Determine the [x, y] coordinate at the center of the cell enclosing the given text.  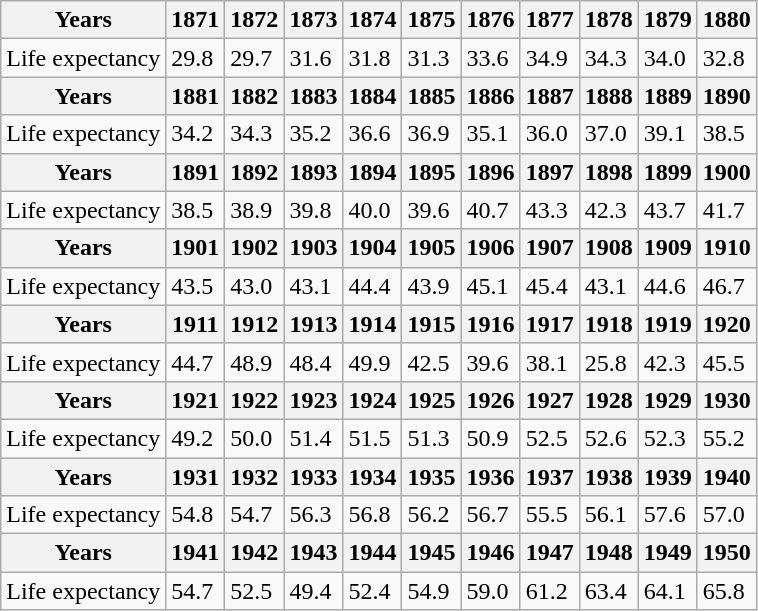
55.5 [550, 515]
29.7 [254, 58]
1885 [432, 96]
32.8 [726, 58]
1909 [668, 248]
33.6 [490, 58]
41.7 [726, 210]
50.9 [490, 438]
40.0 [372, 210]
1877 [550, 20]
1871 [196, 20]
1886 [490, 96]
1905 [432, 248]
59.0 [490, 591]
29.8 [196, 58]
51.5 [372, 438]
49.4 [314, 591]
1930 [726, 400]
1944 [372, 553]
1904 [372, 248]
54.8 [196, 515]
31.3 [432, 58]
49.9 [372, 362]
1945 [432, 553]
1900 [726, 172]
1919 [668, 324]
39.1 [668, 134]
1884 [372, 96]
50.0 [254, 438]
1917 [550, 324]
1872 [254, 20]
1937 [550, 477]
1882 [254, 96]
65.8 [726, 591]
31.6 [314, 58]
1920 [726, 324]
1923 [314, 400]
37.0 [608, 134]
1938 [608, 477]
1914 [372, 324]
1939 [668, 477]
56.3 [314, 515]
1903 [314, 248]
40.7 [490, 210]
1916 [490, 324]
1876 [490, 20]
1927 [550, 400]
38.9 [254, 210]
42.5 [432, 362]
61.2 [550, 591]
36.9 [432, 134]
1932 [254, 477]
52.4 [372, 591]
1949 [668, 553]
1936 [490, 477]
43.7 [668, 210]
1878 [608, 20]
1935 [432, 477]
1931 [196, 477]
34.9 [550, 58]
1901 [196, 248]
43.9 [432, 286]
1893 [314, 172]
1906 [490, 248]
57.6 [668, 515]
1874 [372, 20]
46.7 [726, 286]
43.5 [196, 286]
1895 [432, 172]
1891 [196, 172]
36.6 [372, 134]
1943 [314, 553]
1873 [314, 20]
48.9 [254, 362]
63.4 [608, 591]
56.8 [372, 515]
1912 [254, 324]
48.4 [314, 362]
56.7 [490, 515]
34.0 [668, 58]
1887 [550, 96]
1898 [608, 172]
45.5 [726, 362]
1926 [490, 400]
44.7 [196, 362]
51.3 [432, 438]
34.2 [196, 134]
1910 [726, 248]
44.4 [372, 286]
1907 [550, 248]
1890 [726, 96]
39.8 [314, 210]
45.4 [550, 286]
57.0 [726, 515]
35.1 [490, 134]
1899 [668, 172]
1948 [608, 553]
1913 [314, 324]
1950 [726, 553]
1908 [608, 248]
43.3 [550, 210]
1897 [550, 172]
1894 [372, 172]
43.0 [254, 286]
1925 [432, 400]
44.6 [668, 286]
1941 [196, 553]
1924 [372, 400]
1881 [196, 96]
56.2 [432, 515]
1933 [314, 477]
35.2 [314, 134]
1946 [490, 553]
1942 [254, 553]
1896 [490, 172]
1940 [726, 477]
1889 [668, 96]
1947 [550, 553]
1921 [196, 400]
45.1 [490, 286]
1934 [372, 477]
1888 [608, 96]
51.4 [314, 438]
49.2 [196, 438]
54.9 [432, 591]
1922 [254, 400]
1883 [314, 96]
1892 [254, 172]
56.1 [608, 515]
1875 [432, 20]
1928 [608, 400]
38.1 [550, 362]
52.3 [668, 438]
1915 [432, 324]
1911 [196, 324]
1918 [608, 324]
31.8 [372, 58]
25.8 [608, 362]
1902 [254, 248]
64.1 [668, 591]
55.2 [726, 438]
1880 [726, 20]
36.0 [550, 134]
52.6 [608, 438]
1879 [668, 20]
1929 [668, 400]
